Search for the cell housing the specified text and yield its [x, y] center coordinate. 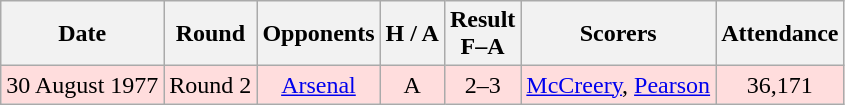
Arsenal [318, 85]
McCreery, Pearson [618, 85]
H / A [412, 34]
Attendance [780, 34]
ResultF–A [482, 34]
Round [210, 34]
36,171 [780, 85]
30 August 1977 [82, 85]
Scorers [618, 34]
2–3 [482, 85]
Date [82, 34]
A [412, 85]
Opponents [318, 34]
Round 2 [210, 85]
